Find where the given text appears and provide that cell's center as [X, Y] coordinate. 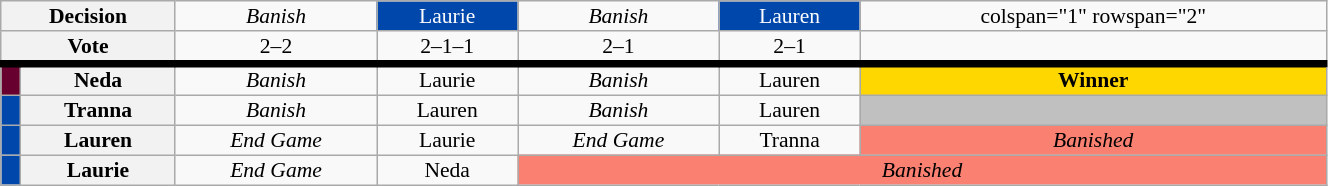
Vote [88, 48]
Decision [88, 16]
colspan="1" rowspan="2" [1093, 16]
2–2 [276, 48]
2–1–1 [448, 48]
Winner [1093, 80]
